Find where the given text appears and provide that cell's center as [x, y] coordinate. 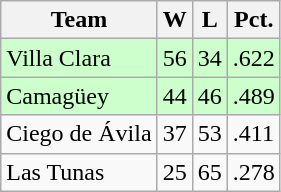
.411 [254, 134]
56 [174, 58]
44 [174, 96]
53 [210, 134]
Ciego de Ávila [79, 134]
Las Tunas [79, 172]
34 [210, 58]
65 [210, 172]
Camagüey [79, 96]
.489 [254, 96]
25 [174, 172]
.622 [254, 58]
.278 [254, 172]
L [210, 20]
46 [210, 96]
37 [174, 134]
W [174, 20]
Pct. [254, 20]
Villa Clara [79, 58]
Team [79, 20]
